Provide the [x, y] coordinate of the cell's center where the given text is located.  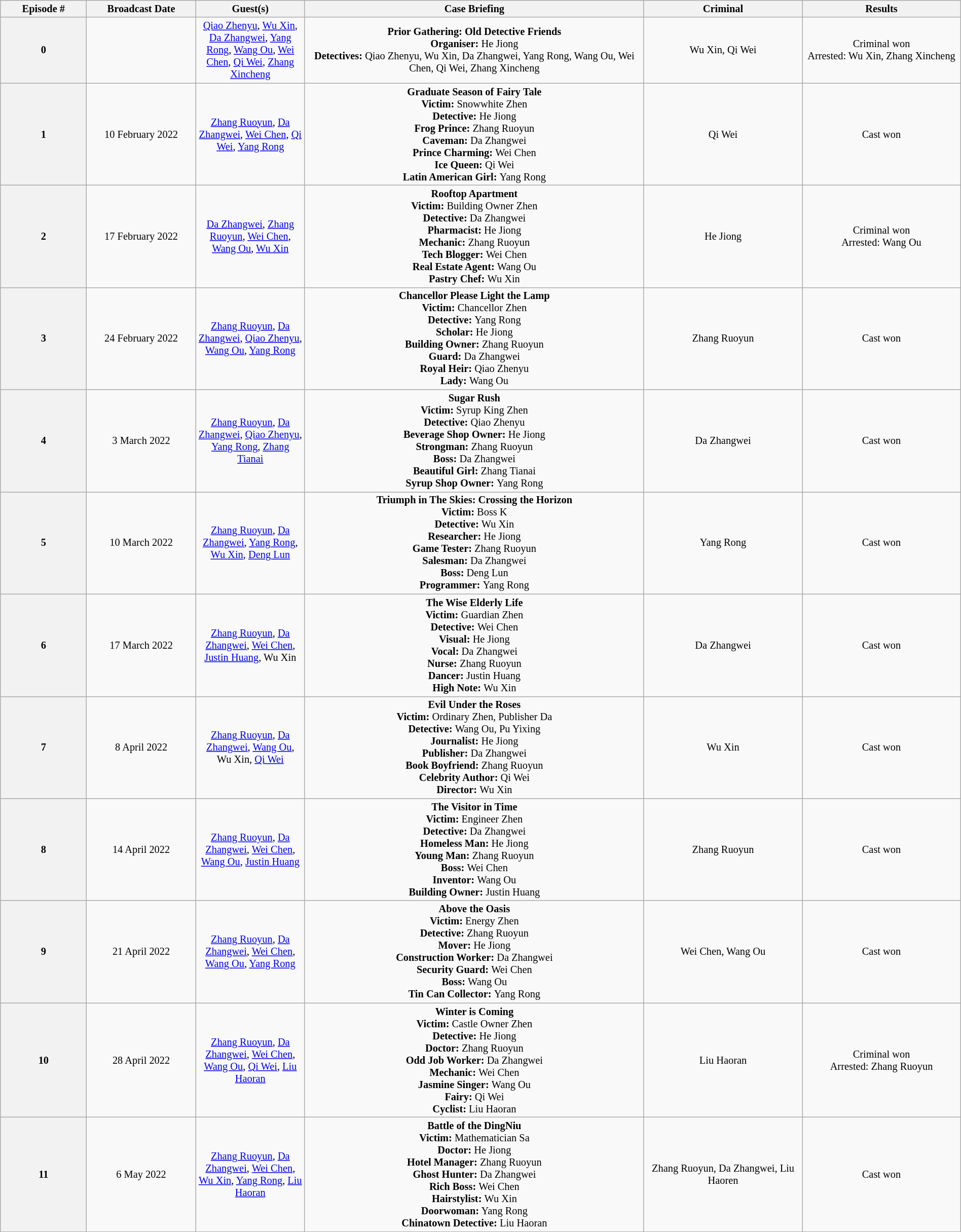
Qi Wei [723, 134]
3 March 2022 [141, 441]
17 March 2022 [141, 645]
6 [44, 645]
Zhang Ruoyun, Da Zhangwei, Wei Chen, Wang Ou, Qi Wei, Liu Haoran [250, 1060]
Liu Haoran [723, 1060]
Wu Xin, Qi Wei [723, 50]
Guest(s) [250, 9]
6 May 2022 [141, 1174]
10 February 2022 [141, 134]
3 [44, 339]
8 April 2022 [141, 748]
Zhang Ruoyun, Da Zhangwei, Yang Rong, Wu Xin, Deng Lun [250, 543]
14 April 2022 [141, 849]
Case Briefing [474, 9]
5 [44, 543]
Wu Xin [723, 748]
Zhang Ruoyun, Da Zhangwei, Wei Chen, Wang Ou, Yang Rong [250, 952]
Qiao Zhenyu, Wu Xin, Da Zhangwei, Yang Rong, Wang Ou, Wei Chen, Qi Wei, Zhang Xincheng [250, 50]
He Jiong [723, 236]
8 [44, 849]
17 February 2022 [141, 236]
2 [44, 236]
Criminal [723, 9]
9 [44, 952]
Yang Rong [723, 543]
Zhang Ruoyun, Da Zhangwei, Wei Chen, Wu Xin, Yang Rong, Liu Haoran [250, 1174]
7 [44, 748]
Da Zhangwei, Zhang Ruoyun, Wei Chen, Wang Ou, Wu Xin [250, 236]
1 [44, 134]
Zhang Ruoyun, Da Zhangwei, Qiao Zhenyu, Yang Rong, Zhang Tianai [250, 441]
Criminal wonArrested: Wu Xin, Zhang Xincheng [882, 50]
Zhang Ruoyun, Da Zhangwei, Liu Haoren [723, 1174]
24 February 2022 [141, 339]
Criminal wonArrested: Wang Ou [882, 236]
10 March 2022 [141, 543]
Zhang Ruoyun, Da Zhangwei, Wei Chen, Qi Wei, Yang Rong [250, 134]
Broadcast Date [141, 9]
Zhang Ruoyun, Da Zhangwei, Qiao Zhenyu, Wang Ou, Yang Rong [250, 339]
Episode # [44, 9]
4 [44, 441]
11 [44, 1174]
Results [882, 9]
Zhang Ruoyun, Da Zhangwei, Wei Chen, Justin Huang, Wu Xin [250, 645]
0 [44, 50]
Zhang Ruoyun, Da Zhangwei, Wang Ou, Wu Xin, Qi Wei [250, 748]
21 April 2022 [141, 952]
Wei Chen, Wang Ou [723, 952]
Zhang Ruoyun, Da Zhangwei, Wei Chen, Wang Ou, Justin Huang [250, 849]
28 April 2022 [141, 1060]
10 [44, 1060]
Criminal wonArrested: Zhang Ruoyun [882, 1060]
